Detect which cell encompasses the target text, then output its (X, Y) center coordinate. 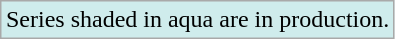
Series shaded in aqua are in production. (197, 19)
